Pinpoint the cell where the given text exists, returning its (x, y) midpoint coordinate. 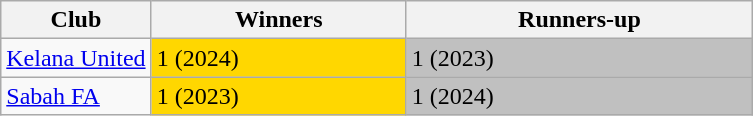
Kelana United (76, 58)
Sabah FA (76, 96)
Runners-up (579, 20)
Winners (278, 20)
Club (76, 20)
